Return [x, y] of the center of cell containing provided text 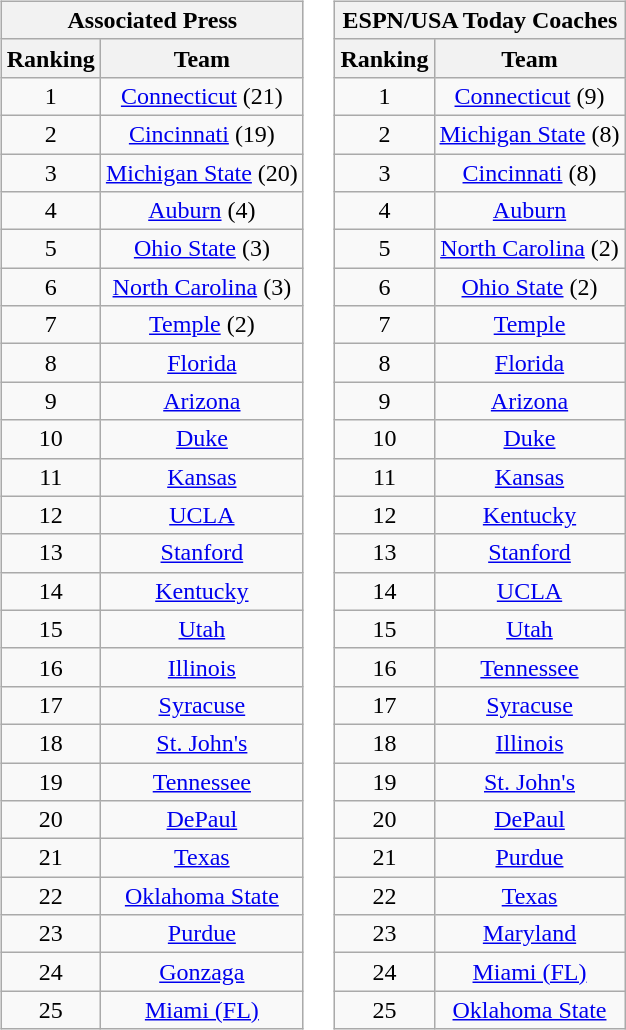
Connecticut (9) [530, 96]
Cincinnati (19) [202, 134]
Associated Press [152, 20]
Michigan State (8) [530, 134]
Maryland [530, 934]
Gonzaga [202, 972]
Auburn [530, 211]
Auburn (4) [202, 211]
Cincinnati (8) [530, 173]
Connecticut (21) [202, 96]
Ohio State (2) [530, 287]
Temple [530, 325]
ESPN/USA Today Coaches [480, 20]
Temple (2) [202, 325]
Ohio State (3) [202, 249]
North Carolina (2) [530, 249]
Michigan State (20) [202, 173]
North Carolina (3) [202, 287]
